Locate the cell with the specified text and output its (X, Y) center coordinate. 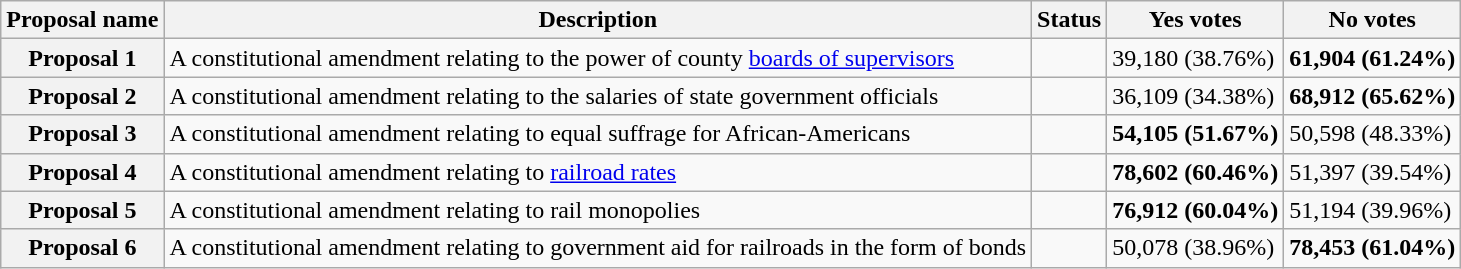
Proposal 6 (82, 248)
78,453 (61.04%) (1372, 248)
A constitutional amendment relating to railroad rates (598, 172)
No votes (1372, 20)
A constitutional amendment relating to the power of county boards of supervisors (598, 58)
36,109 (34.38%) (1196, 96)
Proposal 5 (82, 210)
Yes votes (1196, 20)
54,105 (51.67%) (1196, 134)
51,194 (39.96%) (1372, 210)
A constitutional amendment relating to equal suffrage for African-Americans (598, 134)
A constitutional amendment relating to rail monopolies (598, 210)
39,180 (38.76%) (1196, 58)
76,912 (60.04%) (1196, 210)
50,598 (48.33%) (1372, 134)
Status (1070, 20)
68,912 (65.62%) (1372, 96)
78,602 (60.46%) (1196, 172)
61,904 (61.24%) (1372, 58)
Description (598, 20)
Proposal name (82, 20)
A constitutional amendment relating to the salaries of state government officials (598, 96)
Proposal 2 (82, 96)
Proposal 4 (82, 172)
Proposal 3 (82, 134)
51,397 (39.54%) (1372, 172)
50,078 (38.96%) (1196, 248)
Proposal 1 (82, 58)
A constitutional amendment relating to government aid for railroads in the form of bonds (598, 248)
